Identify which cell holds the provided text, then report its [X, Y] central coordinate. 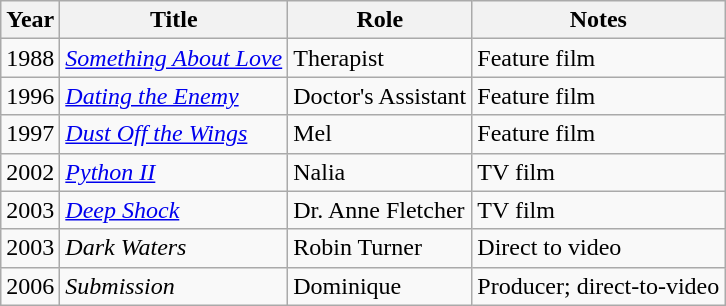
1988 [30, 58]
Submission [174, 286]
2006 [30, 286]
Doctor's Assistant [380, 96]
1997 [30, 134]
Direct to video [598, 248]
Python II [174, 172]
Dominique [380, 286]
Robin Turner [380, 248]
Dark Waters [174, 248]
Role [380, 20]
Dr. Anne Fletcher [380, 210]
Nalia [380, 172]
Notes [598, 20]
Therapist [380, 58]
Dating the Enemy [174, 96]
Year [30, 20]
Producer; direct-to-video [598, 286]
Title [174, 20]
Dust Off the Wings [174, 134]
1996 [30, 96]
Something About Love [174, 58]
Deep Shock [174, 210]
2002 [30, 172]
Mel [380, 134]
